Output the [x, y] coordinate of the center of the cell containing the given text.  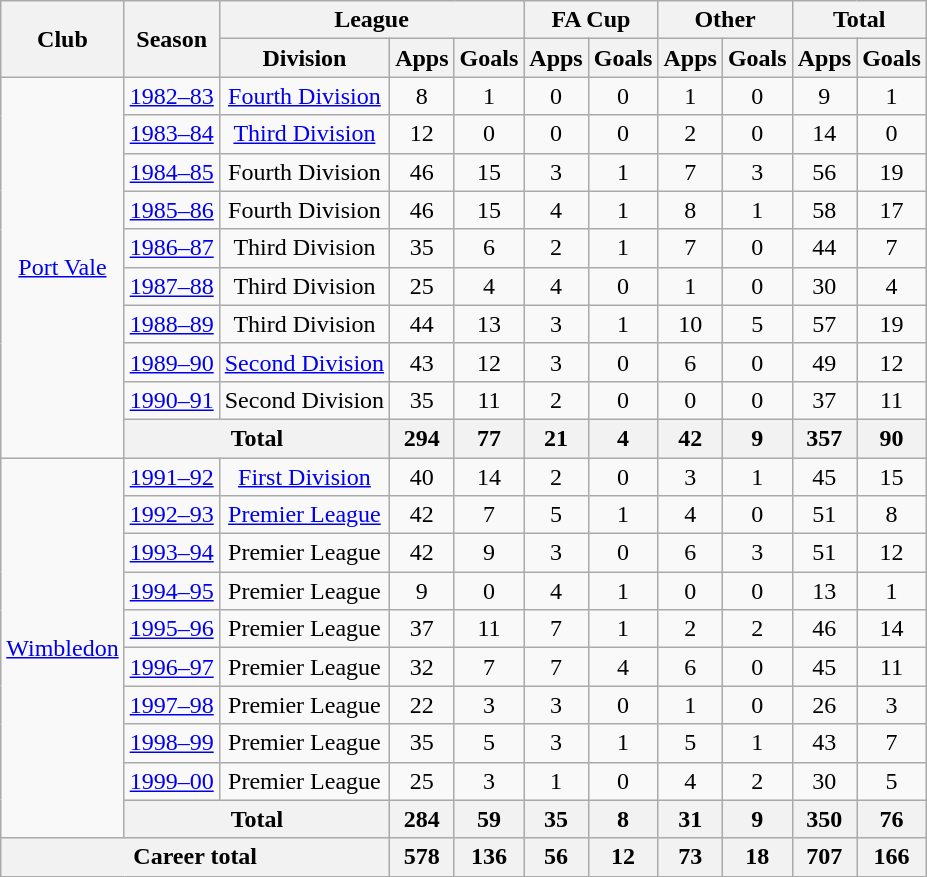
57 [824, 324]
1989–90 [172, 362]
1985–86 [172, 210]
1991–92 [172, 477]
350 [824, 819]
1986–87 [172, 248]
73 [690, 857]
1990–91 [172, 400]
1993–94 [172, 553]
1988–89 [172, 324]
Other [725, 20]
Season [172, 39]
31 [690, 819]
21 [556, 438]
1997–98 [172, 705]
284 [422, 819]
294 [422, 438]
Career total [196, 857]
76 [892, 819]
49 [824, 362]
FA Cup [591, 20]
166 [892, 857]
Port Vale [62, 268]
357 [824, 438]
1999–00 [172, 781]
58 [824, 210]
18 [757, 857]
1983–84 [172, 134]
Division [304, 58]
707 [824, 857]
1984–85 [172, 172]
First Division [304, 477]
1998–99 [172, 743]
1992–93 [172, 515]
59 [489, 819]
Wimbledon [62, 648]
10 [690, 324]
136 [489, 857]
32 [422, 667]
Club [62, 39]
League [372, 20]
1995–96 [172, 629]
77 [489, 438]
1987–88 [172, 286]
1996–97 [172, 667]
90 [892, 438]
40 [422, 477]
26 [824, 705]
1982–83 [172, 96]
578 [422, 857]
1994–95 [172, 591]
22 [422, 705]
17 [892, 210]
